Scan for the cell matching the given text and deliver its (X, Y) coordinate at center. 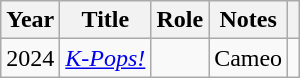
Role (180, 20)
Year (30, 20)
Cameo (248, 58)
Notes (248, 20)
Title (106, 20)
K-Pops! (106, 58)
2024 (30, 58)
